Search for the cell housing the specified text and yield its (x, y) center coordinate. 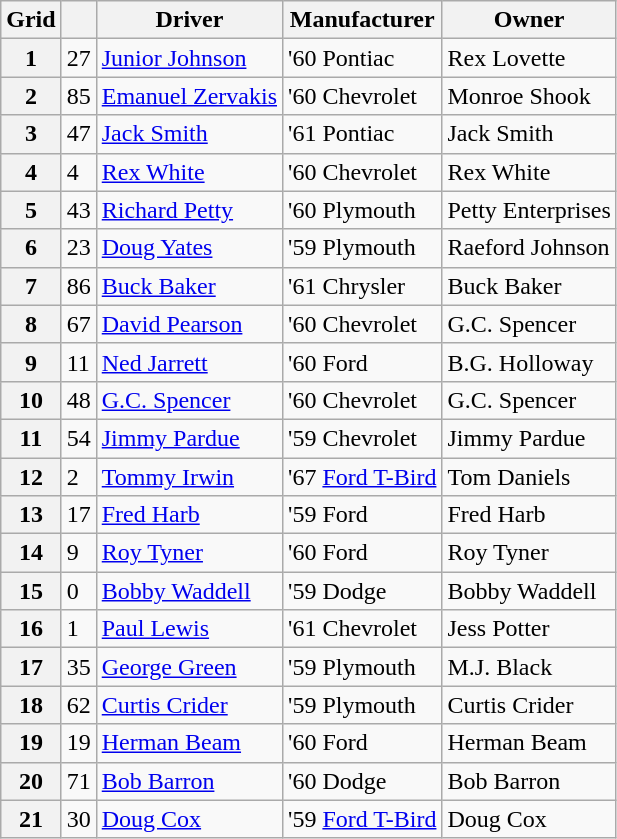
B.G. Holloway (529, 362)
62 (78, 705)
21 (31, 819)
'61 Pontiac (362, 134)
Raeford Johnson (529, 248)
Ned Jarrett (189, 362)
'61 Chevrolet (362, 629)
Grid (31, 20)
15 (31, 591)
George Green (189, 667)
David Pearson (189, 324)
Jess Potter (529, 629)
8 (31, 324)
54 (78, 438)
Paul Lewis (189, 629)
27 (78, 58)
43 (78, 210)
Junior Johnson (189, 58)
35 (78, 667)
10 (31, 400)
Driver (189, 20)
Manufacturer (362, 20)
48 (78, 400)
85 (78, 96)
23 (78, 248)
'60 Pontiac (362, 58)
30 (78, 819)
'59 Dodge (362, 591)
Owner (529, 20)
'61 Chrysler (362, 286)
67 (78, 324)
0 (78, 591)
'60 Plymouth (362, 210)
Rex Lovette (529, 58)
3 (31, 134)
12 (31, 477)
6 (31, 248)
'67 Ford T-Bird (362, 477)
Monroe Shook (529, 96)
18 (31, 705)
'60 Dodge (362, 781)
86 (78, 286)
16 (31, 629)
13 (31, 515)
20 (31, 781)
M.J. Black (529, 667)
'59 Ford (362, 515)
5 (31, 210)
'59 Ford T-Bird (362, 819)
Emanuel Zervakis (189, 96)
Richard Petty (189, 210)
Tommy Irwin (189, 477)
Petty Enterprises (529, 210)
71 (78, 781)
47 (78, 134)
7 (31, 286)
'59 Chevrolet (362, 438)
Doug Yates (189, 248)
14 (31, 553)
Tom Daniels (529, 477)
